Detect which cell encompasses the target text, then output its (X, Y) center coordinate. 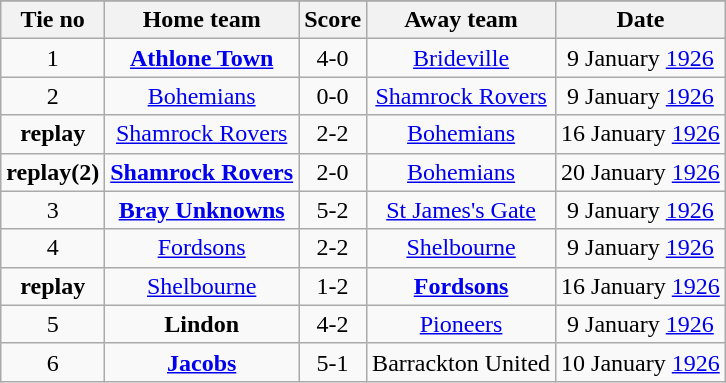
Score (333, 20)
Date (641, 20)
20 January 1926 (641, 172)
Bray Unknowns (202, 210)
Pioneers (462, 324)
Away team (462, 20)
10 January 1926 (641, 362)
replay(2) (53, 172)
Tie no (53, 20)
2 (53, 96)
St James's Gate (462, 210)
Brideville (462, 58)
5 (53, 324)
5-2 (333, 210)
Home team (202, 20)
1 (53, 58)
2-0 (333, 172)
4-2 (333, 324)
Athlone Town (202, 58)
0-0 (333, 96)
5-1 (333, 362)
1-2 (333, 286)
Lindon (202, 324)
Jacobs (202, 362)
Barrackton United (462, 362)
4 (53, 248)
6 (53, 362)
4-0 (333, 58)
3 (53, 210)
